Return (X, Y) of the center of cell containing provided text 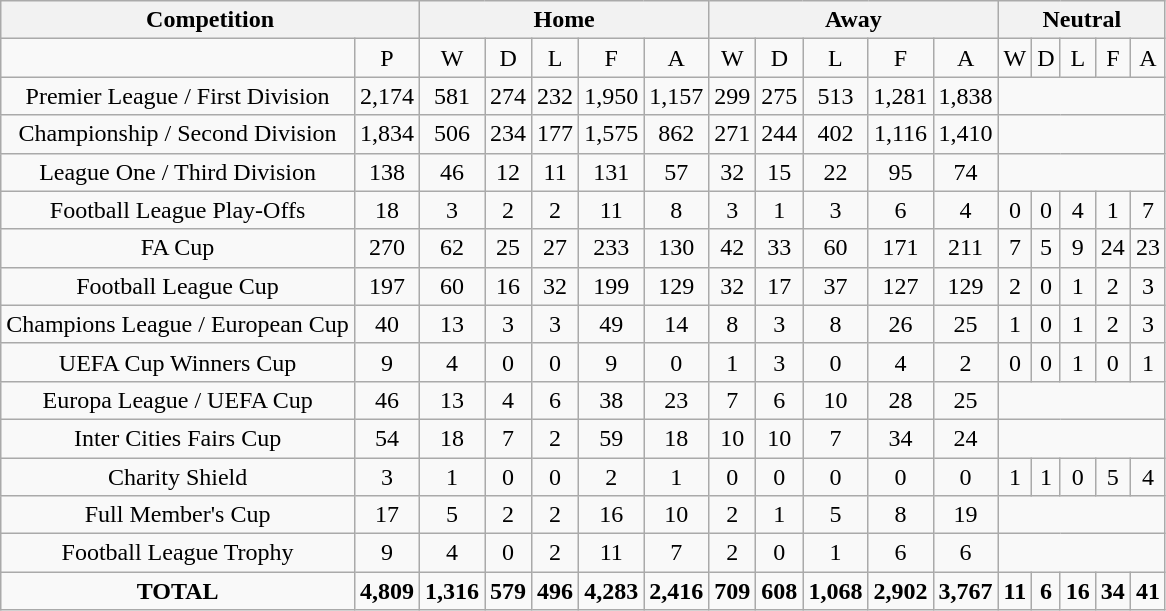
12 (508, 172)
P (386, 58)
FA Cup (178, 248)
Champions League / European Cup (178, 324)
1,116 (900, 134)
UEFA Cup Winners Cup (178, 362)
2,174 (386, 96)
4,283 (612, 591)
4,809 (386, 591)
40 (386, 324)
3,767 (966, 591)
270 (386, 248)
37 (836, 286)
38 (612, 400)
234 (508, 134)
2,902 (900, 591)
Football League Play-Offs (178, 210)
2,416 (676, 591)
608 (780, 591)
74 (966, 172)
709 (732, 591)
49 (612, 324)
1,410 (966, 134)
862 (676, 134)
TOTAL (178, 591)
1,950 (612, 96)
1,068 (836, 591)
232 (556, 96)
Europa League / UEFA Cup (178, 400)
579 (508, 591)
197 (386, 286)
Charity Shield (178, 477)
59 (612, 438)
28 (900, 400)
62 (452, 248)
506 (452, 134)
138 (386, 172)
244 (780, 134)
1,575 (612, 134)
199 (612, 286)
130 (676, 248)
Inter Cities Fairs Cup (178, 438)
274 (508, 96)
Full Member's Cup (178, 515)
19 (966, 515)
177 (556, 134)
26 (900, 324)
233 (612, 248)
95 (900, 172)
Football League Cup (178, 286)
Competition (210, 20)
Away (854, 20)
1,834 (386, 134)
299 (732, 96)
402 (836, 134)
54 (386, 438)
127 (900, 286)
Neutral (1082, 20)
171 (900, 248)
57 (676, 172)
33 (780, 248)
1,316 (452, 591)
271 (732, 134)
41 (1148, 591)
513 (836, 96)
131 (612, 172)
22 (836, 172)
581 (452, 96)
1,838 (966, 96)
14 (676, 324)
211 (966, 248)
496 (556, 591)
275 (780, 96)
15 (780, 172)
Home (564, 20)
42 (732, 248)
1,157 (676, 96)
League One / Third Division (178, 172)
Championship / Second Division (178, 134)
Premier League / First Division (178, 96)
1,281 (900, 96)
27 (556, 248)
Football League Trophy (178, 553)
